From the cell containing the given text, extract its center point as [X, Y] coordinate. 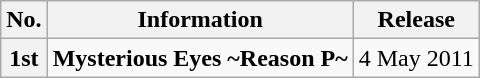
Release [416, 20]
1st [24, 58]
4 May 2011 [416, 58]
Mysterious Eyes ~Reason P~ [200, 58]
Information [200, 20]
No. [24, 20]
